Scan for the cell matching the given text and deliver its [X, Y] coordinate at center. 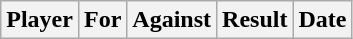
For [102, 20]
Result [255, 20]
Date [322, 20]
Player [40, 20]
Against [172, 20]
